Output the [X, Y] coordinate of the center of the cell containing the given text.  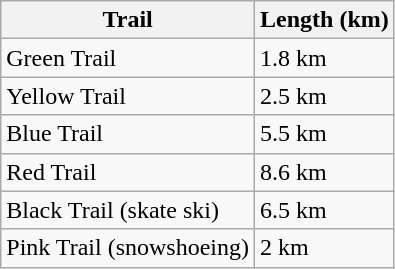
Yellow Trail [128, 96]
Pink Trail (snowshoeing) [128, 248]
Blue Trail [128, 134]
Black Trail (skate ski) [128, 210]
Length (km) [325, 20]
8.6 km [325, 172]
Red Trail [128, 172]
2.5 km [325, 96]
6.5 km [325, 210]
1.8 km [325, 58]
Green Trail [128, 58]
5.5 km [325, 134]
2 km [325, 248]
Trail [128, 20]
